Determine the [x, y] coordinate at the center of the cell enclosing the given text.  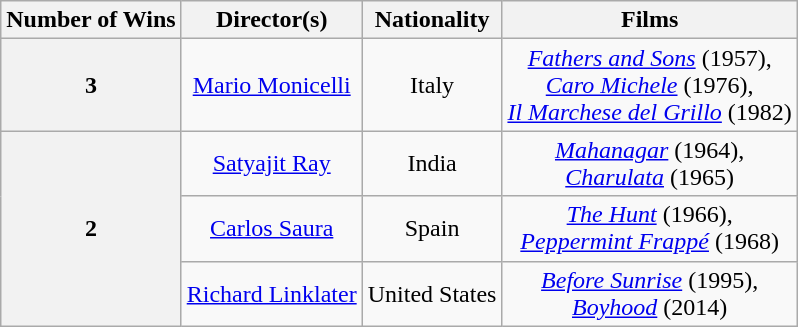
Number of Wins [91, 20]
Italy [432, 85]
3 [91, 85]
Carlos Saura [272, 228]
United States [432, 294]
Films [650, 20]
2 [91, 228]
Richard Linklater [272, 294]
Before Sunrise (1995), Boyhood (2014) [650, 294]
India [432, 164]
Fathers and Sons (1957), Caro Michele (1976), Il Marchese del Grillo (1982) [650, 85]
Mario Monicelli [272, 85]
Satyajit Ray [272, 164]
The Hunt (1966), Peppermint Frappé (1968) [650, 228]
Nationality [432, 20]
Director(s) [272, 20]
Mahanagar (1964), Charulata (1965) [650, 164]
Spain [432, 228]
